Output the [x, y] coordinate of the center of the cell containing the given text.  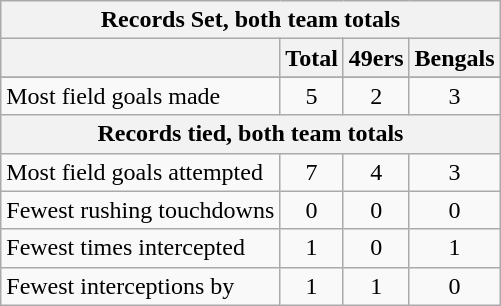
Bengals [454, 58]
4 [376, 172]
Most field goals attempted [140, 172]
Most field goals made [140, 96]
Records tied, both team totals [250, 134]
2 [376, 96]
5 [312, 96]
Fewest times intercepted [140, 248]
49ers [376, 58]
Records Set, both team totals [250, 20]
Total [312, 58]
Fewest rushing touchdowns [140, 210]
7 [312, 172]
Fewest interceptions by [140, 286]
